Find where the given text appears and provide that cell's center as (X, Y) coordinate. 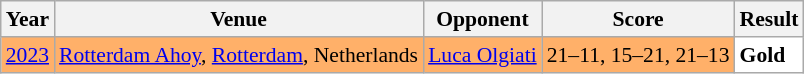
Opponent (482, 19)
Score (638, 19)
Venue (238, 19)
21–11, 15–21, 21–13 (638, 55)
Luca Olgiati (482, 55)
2023 (28, 55)
Year (28, 19)
Result (770, 19)
Gold (770, 55)
Rotterdam Ahoy, Rotterdam, Netherlands (238, 55)
